Return [X, Y] of the center of cell containing provided text 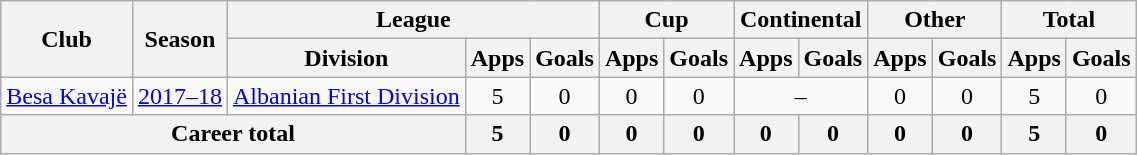
Albanian First Division [346, 96]
2017–18 [180, 96]
Total [1069, 20]
Season [180, 39]
Besa Kavajë [67, 96]
Other [935, 20]
Continental [801, 20]
League [413, 20]
Career total [233, 134]
Cup [666, 20]
– [801, 96]
Club [67, 39]
Division [346, 58]
